Identify which cell holds the provided text, then report its [x, y] central coordinate. 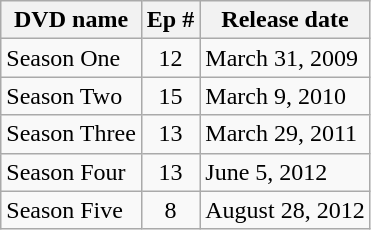
March 31, 2009 [285, 58]
June 5, 2012 [285, 172]
Season Three [72, 134]
15 [170, 96]
8 [170, 210]
March 9, 2010 [285, 96]
Release date [285, 20]
August 28, 2012 [285, 210]
Season Five [72, 210]
12 [170, 58]
Season Two [72, 96]
Ep # [170, 20]
Season Four [72, 172]
March 29, 2011 [285, 134]
Season One [72, 58]
DVD name [72, 20]
